Scan for the cell matching the given text and deliver its (X, Y) coordinate at center. 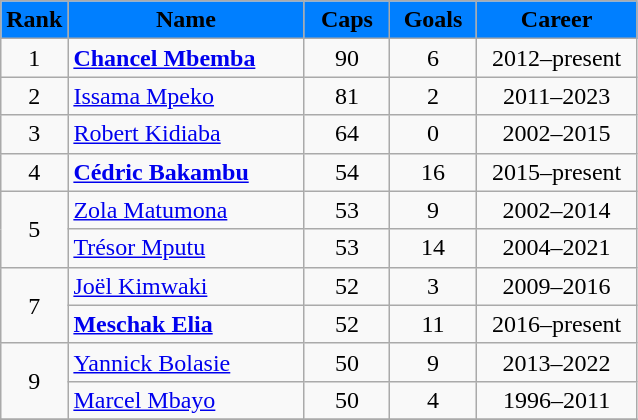
Name (186, 20)
5 (34, 229)
16 (433, 172)
Goals (433, 20)
2012–present (556, 58)
Meschak Elia (186, 324)
Cédric Bakambu (186, 172)
Rank (34, 20)
90 (347, 58)
Robert Kidiaba (186, 134)
2015–present (556, 172)
2011–2023 (556, 96)
2013–2022 (556, 362)
Zola Matumona (186, 210)
Chancel Mbemba (186, 58)
2016–present (556, 324)
54 (347, 172)
2004–2021 (556, 248)
2002–2015 (556, 134)
Marcel Mbayo (186, 400)
Caps (347, 20)
2009–2016 (556, 286)
64 (347, 134)
81 (347, 96)
0 (433, 134)
Career (556, 20)
Joël Kimwaki (186, 286)
Trésor Mputu (186, 248)
2002–2014 (556, 210)
Issama Mpeko (186, 96)
1996–2011 (556, 400)
6 (433, 58)
14 (433, 248)
11 (433, 324)
1 (34, 58)
7 (34, 305)
Yannick Bolasie (186, 362)
